Detect which cell encompasses the target text, then output its (X, Y) center coordinate. 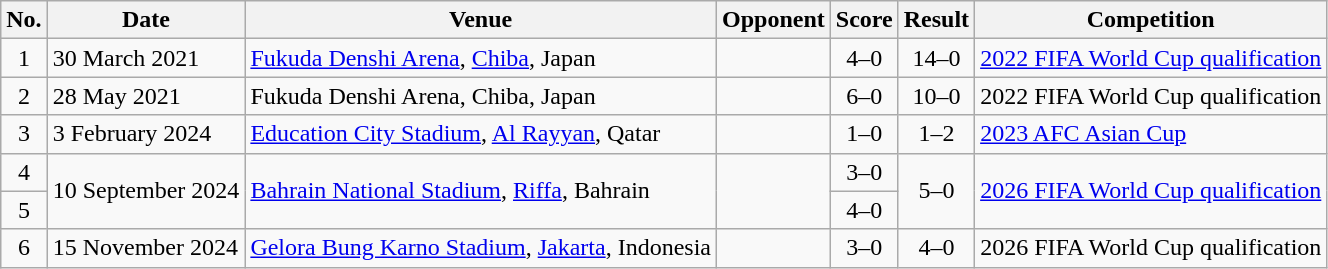
1–0 (864, 134)
3 (24, 134)
10–0 (936, 96)
14–0 (936, 58)
Result (936, 20)
1 (24, 58)
30 March 2021 (146, 58)
2 (24, 96)
3 February 2024 (146, 134)
Bahrain National Stadium, Riffa, Bahrain (481, 191)
Opponent (773, 20)
No. (24, 20)
Education City Stadium, Al Rayyan, Qatar (481, 134)
5 (24, 210)
6 (24, 248)
Date (146, 20)
10 September 2024 (146, 191)
Competition (1151, 20)
6–0 (864, 96)
1–2 (936, 134)
5–0 (936, 191)
15 November 2024 (146, 248)
4 (24, 172)
28 May 2021 (146, 96)
Gelora Bung Karno Stadium, Jakarta, Indonesia (481, 248)
Venue (481, 20)
2023 AFC Asian Cup (1151, 134)
Score (864, 20)
